Pinpoint the cell where the given text exists, returning its (X, Y) midpoint coordinate. 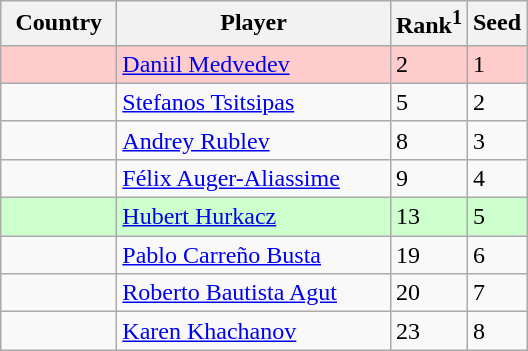
Daniil Medvedev (254, 64)
7 (496, 293)
Rank1 (428, 24)
13 (428, 217)
20 (428, 293)
6 (496, 255)
4 (496, 178)
Félix Auger-Aliassime (254, 178)
9 (428, 178)
3 (496, 140)
Country (59, 24)
23 (428, 331)
19 (428, 255)
Karen Khachanov (254, 331)
1 (496, 64)
Roberto Bautista Agut (254, 293)
Andrey Rublev (254, 140)
Seed (496, 24)
Player (254, 24)
Hubert Hurkacz (254, 217)
Stefanos Tsitsipas (254, 102)
Pablo Carreño Busta (254, 255)
